From the cell containing the given text, extract its center point as (X, Y) coordinate. 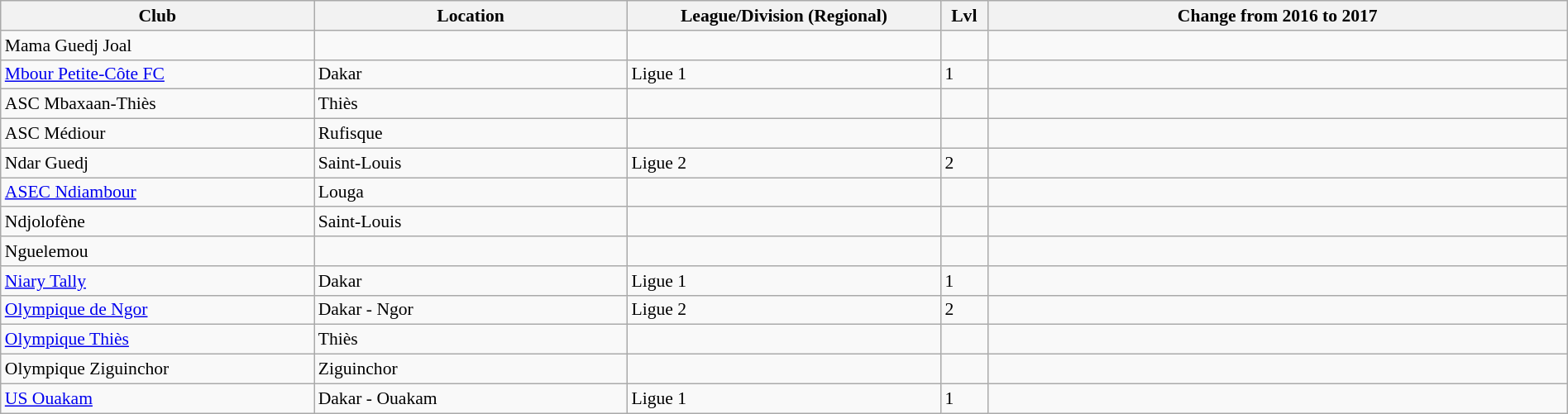
Niary Tally (157, 281)
Ziguinchor (471, 369)
Mbour Petite-Côte FC (157, 74)
Nguelemou (157, 251)
League/Division (Regional) (784, 16)
Ndjolofène (157, 222)
ASEC Ndiambour (157, 193)
Olympique Thiès (157, 340)
Mama Guedj Joal (157, 45)
US Ouakam (157, 398)
Ndar Guedj (157, 163)
ASC Mbaxaan-Thiès (157, 104)
Louga (471, 193)
Change from 2016 to 2017 (1277, 16)
Rufisque (471, 134)
Olympique Ziguinchor (157, 369)
Dakar - Ouakam (471, 398)
Club (157, 16)
Olympique de Ngor (157, 310)
Location (471, 16)
Lvl (964, 16)
Dakar - Ngor (471, 310)
ASC Médiour (157, 134)
